Return [x, y] of the center of cell containing provided text 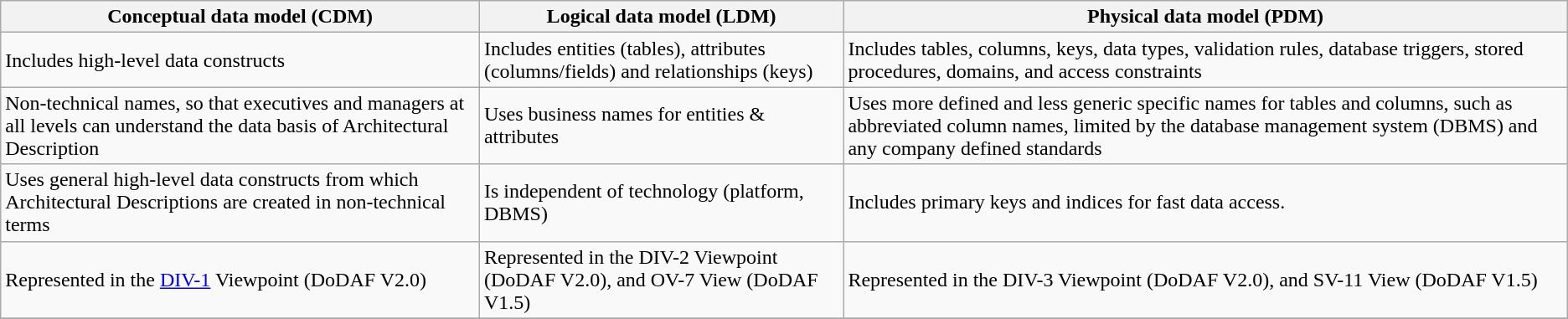
Logical data model (LDM) [662, 17]
Represented in the DIV-2 Viewpoint (DoDAF V2.0), and OV-7 View (DoDAF V1.5) [662, 280]
Represented in the DIV-3 Viewpoint (DoDAF V2.0), and SV-11 View (DoDAF V1.5) [1205, 280]
Includes entities (tables), attributes (columns/fields) and relationships (keys) [662, 60]
Non-technical names, so that executives and managers at all levels can understand the data basis of Architectural Description [240, 126]
Includes tables, columns, keys, data types, validation rules, database triggers, stored procedures, domains, and access constraints [1205, 60]
Is independent of technology (platform, DBMS) [662, 203]
Uses business names for entities & attributes [662, 126]
Includes high-level data constructs [240, 60]
Represented in the DIV-1 Viewpoint (DoDAF V2.0) [240, 280]
Uses general high-level data constructs from which Architectural Descriptions are created in non-technical terms [240, 203]
Includes primary keys and indices for fast data access. [1205, 203]
Physical data model (PDM) [1205, 17]
Conceptual data model (CDM) [240, 17]
